Scan for the cell matching the given text and deliver its (x, y) coordinate at center. 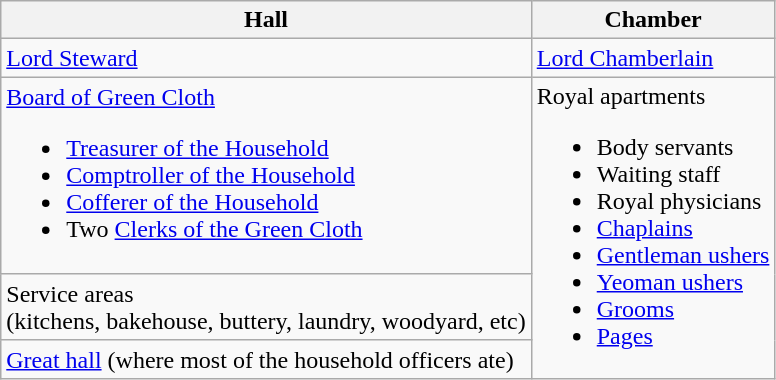
Board of Green ClothTreasurer of the HouseholdComptroller of the HouseholdCofferer of the HouseholdTwo Clerks of the Green Cloth (266, 176)
Lord Steward (266, 58)
Hall (266, 20)
Service areas(kitchens, bakehouse, buttery, laundry, woodyard, etc) (266, 307)
Great hall (where most of the household officers ate) (266, 360)
Chamber (653, 20)
Lord Chamberlain (653, 58)
Royal apartmentsBody servantsWaiting staffRoyal physiciansChaplainsGentleman ushersYeoman ushersGroomsPages (653, 228)
